Determine the [x, y] coordinate at the center of the cell enclosing the given text.  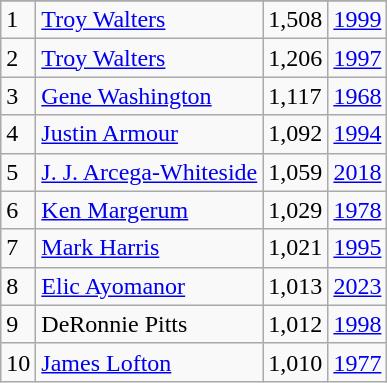
James Lofton [150, 362]
1977 [358, 362]
1997 [358, 58]
3 [18, 96]
J. J. Arcega-Whiteside [150, 172]
1999 [358, 20]
5 [18, 172]
1,013 [296, 286]
1,206 [296, 58]
1,508 [296, 20]
1,059 [296, 172]
1,012 [296, 324]
1968 [358, 96]
Ken Margerum [150, 210]
1,029 [296, 210]
1 [18, 20]
1995 [358, 248]
Justin Armour [150, 134]
Elic Ayomanor [150, 286]
1998 [358, 324]
1,010 [296, 362]
10 [18, 362]
4 [18, 134]
2 [18, 58]
1,117 [296, 96]
2023 [358, 286]
6 [18, 210]
9 [18, 324]
1,021 [296, 248]
Mark Harris [150, 248]
1,092 [296, 134]
7 [18, 248]
1978 [358, 210]
2018 [358, 172]
8 [18, 286]
1994 [358, 134]
Gene Washington [150, 96]
DeRonnie Pitts [150, 324]
